Locate the cell with the specified text and output its [x, y] center coordinate. 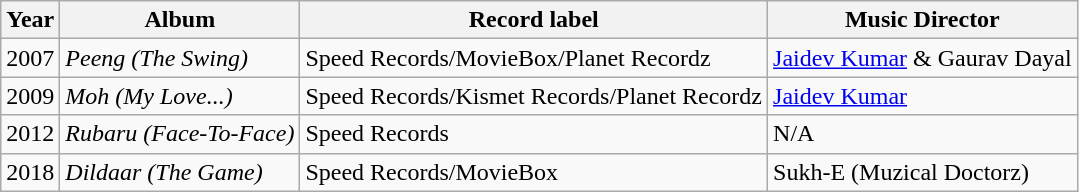
Speed Records/Kismet Records/Planet Recordz [534, 96]
Rubaru (Face-To-Face) [180, 134]
N/A [923, 134]
Speed Records [534, 134]
Sukh-E (Muzical Doctorz) [923, 172]
Record label [534, 20]
Dildaar (The Game) [180, 172]
Moh (My Love...) [180, 96]
2007 [30, 58]
Speed Records/MovieBox/Planet Recordz [534, 58]
Album [180, 20]
Year [30, 20]
Music Director [923, 20]
2018 [30, 172]
2012 [30, 134]
2009 [30, 96]
Jaidev Kumar [923, 96]
Speed Records/MovieBox [534, 172]
Jaidev Kumar & Gaurav Dayal [923, 58]
Peeng (The Swing) [180, 58]
